Locate the cell with the specified text and output its (X, Y) center coordinate. 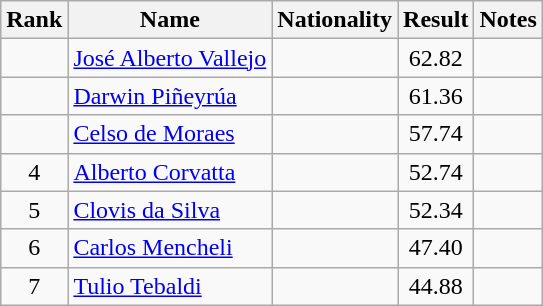
62.82 (436, 58)
61.36 (436, 96)
52.74 (436, 172)
5 (34, 210)
Nationality (335, 20)
Celso de Moraes (170, 134)
Rank (34, 20)
José Alberto Vallejo (170, 58)
Notes (508, 20)
Darwin Piñeyrúa (170, 96)
Clovis da Silva (170, 210)
Alberto Corvatta (170, 172)
4 (34, 172)
7 (34, 286)
Tulio Tebaldi (170, 286)
Result (436, 20)
Name (170, 20)
Carlos Mencheli (170, 248)
6 (34, 248)
47.40 (436, 248)
44.88 (436, 286)
52.34 (436, 210)
57.74 (436, 134)
